Detect which cell encompasses the target text, then output its (X, Y) center coordinate. 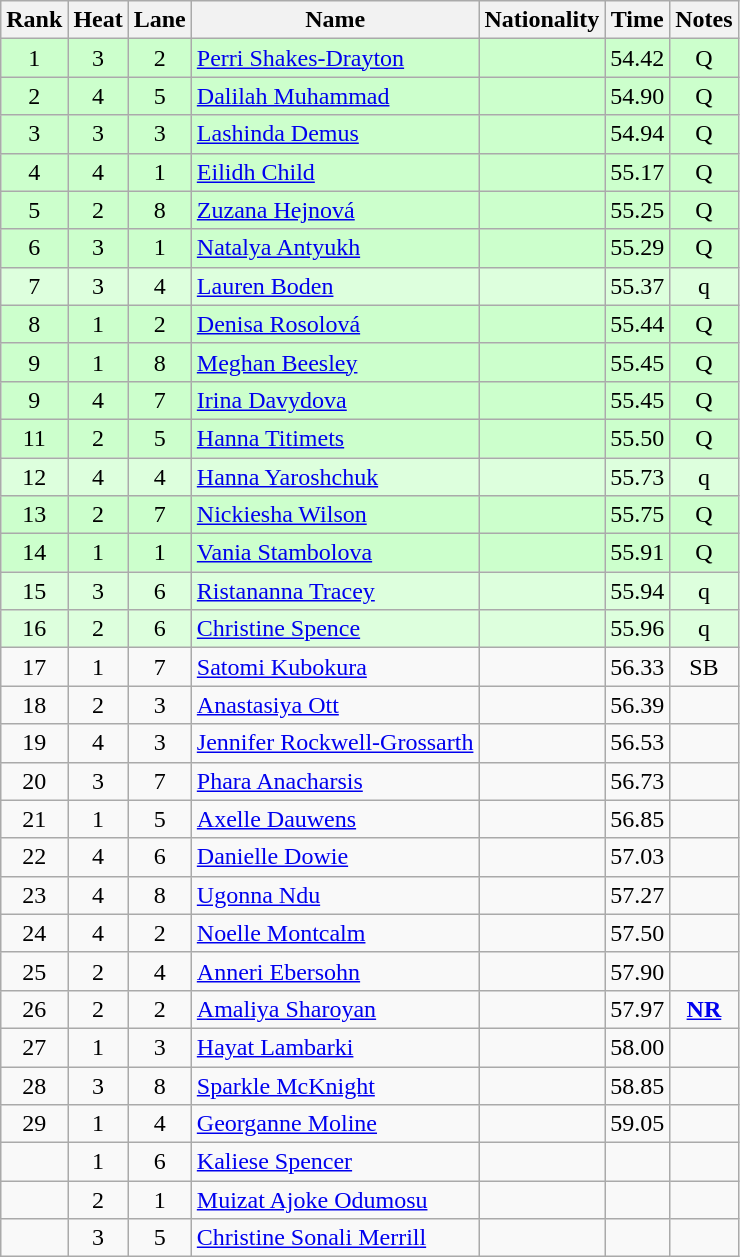
13 (34, 515)
NR (704, 1009)
21 (34, 819)
Lashinda Demus (335, 134)
18 (34, 705)
17 (34, 667)
Phara Anacharsis (335, 781)
Lauren Boden (335, 286)
58.85 (638, 1085)
59.05 (638, 1124)
Georganne Moline (335, 1124)
Rank (34, 20)
55.44 (638, 324)
Natalya Antyukh (335, 248)
Time (638, 20)
54.94 (638, 134)
28 (34, 1085)
Lane (160, 20)
55.75 (638, 515)
57.90 (638, 971)
56.73 (638, 781)
55.37 (638, 286)
Danielle Dowie (335, 857)
55.94 (638, 591)
Amaliya Sharoyan (335, 1009)
25 (34, 971)
55.29 (638, 248)
Noelle Montcalm (335, 933)
Dalilah Muhammad (335, 96)
26 (34, 1009)
14 (34, 553)
20 (34, 781)
55.96 (638, 629)
54.42 (638, 58)
Anneri Ebersohn (335, 971)
57.50 (638, 933)
55.25 (638, 210)
19 (34, 743)
58.00 (638, 1047)
55.17 (638, 172)
Hayat Lambarki (335, 1047)
57.27 (638, 895)
Satomi Kubokura (335, 667)
54.90 (638, 96)
Name (335, 20)
56.39 (638, 705)
56.85 (638, 819)
Nickiesha Wilson (335, 515)
56.53 (638, 743)
12 (34, 477)
55.91 (638, 553)
29 (34, 1124)
57.97 (638, 1009)
Hanna Yaroshchuk (335, 477)
24 (34, 933)
Ristananna Tracey (335, 591)
Eilidh Child (335, 172)
15 (34, 591)
23 (34, 895)
Nationality (542, 20)
Sparkle McKnight (335, 1085)
Kaliese Spencer (335, 1162)
Anastasiya Ott (335, 705)
Jennifer Rockwell-Grossarth (335, 743)
Christine Sonali Merrill (335, 1238)
Perri Shakes-Drayton (335, 58)
57.03 (638, 857)
11 (34, 438)
27 (34, 1047)
Heat (98, 20)
55.73 (638, 477)
Ugonna Ndu (335, 895)
Denisa Rosolová (335, 324)
Axelle Dauwens (335, 819)
Meghan Beesley (335, 362)
16 (34, 629)
55.50 (638, 438)
22 (34, 857)
Irina Davydova (335, 400)
Zuzana Hejnová (335, 210)
Vania Stambolova (335, 553)
Hanna Titimets (335, 438)
Christine Spence (335, 629)
Muizat Ajoke Odumosu (335, 1200)
Notes (704, 20)
56.33 (638, 667)
SB (704, 667)
